Locate the cell with the specified text and output its (x, y) center coordinate. 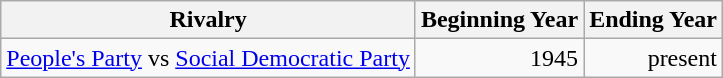
1945 (499, 58)
present (654, 58)
Rivalry (208, 20)
Ending Year (654, 20)
Beginning Year (499, 20)
People's Party vs Social Democratic Party (208, 58)
